Pinpoint the cell where the given text exists, returning its (x, y) midpoint coordinate. 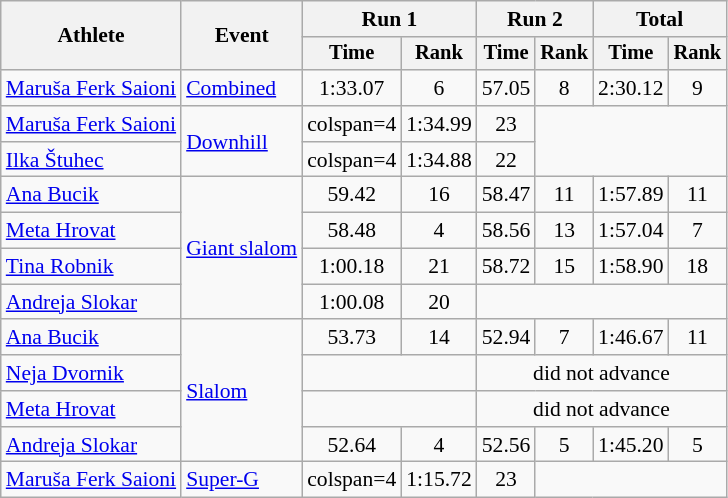
1:57.89 (630, 195)
Tina Robnik (91, 267)
18 (698, 267)
15 (564, 267)
Slalom (242, 391)
Neja Dvornik (91, 373)
Ilka Štuhec (91, 160)
Total (660, 19)
1:34.99 (438, 124)
Giant slalom (242, 248)
52.94 (506, 338)
59.42 (352, 195)
Run 2 (535, 19)
1:57.04 (630, 231)
22 (506, 160)
Athlete (91, 36)
Combined (242, 88)
Super-G (242, 480)
53.73 (352, 338)
16 (438, 195)
57.05 (506, 88)
52.56 (506, 445)
9 (698, 88)
58.47 (506, 195)
1:15.72 (438, 480)
1:45.20 (630, 445)
58.72 (506, 267)
1:33.07 (352, 88)
1:34.88 (438, 160)
Downhill (242, 142)
58.56 (506, 231)
58.48 (352, 231)
1:00.08 (352, 302)
2:30.12 (630, 88)
1:46.67 (630, 338)
Event (242, 36)
1:00.18 (352, 267)
52.64 (352, 445)
21 (438, 267)
20 (438, 302)
1:58.90 (630, 267)
6 (438, 88)
13 (564, 231)
8 (564, 88)
14 (438, 338)
Run 1 (390, 19)
